Find where the given text appears and provide that cell's center as [X, Y] coordinate. 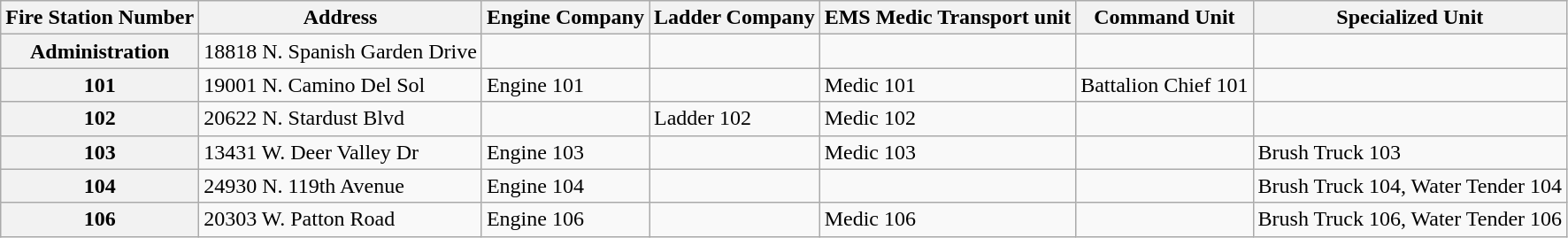
EMS Medic Transport unit [948, 18]
Brush Truck 104, Water Tender 104 [1410, 186]
Medic 106 [948, 219]
103 [100, 152]
Address [341, 18]
Brush Truck 103 [1410, 152]
Engine 101 [565, 85]
Specialized Unit [1410, 18]
104 [100, 186]
Engine 104 [565, 186]
20303 W. Patton Road [341, 219]
Medic 102 [948, 119]
Medic 103 [948, 152]
20622 N. Stardust Blvd [341, 119]
13431 W. Deer Valley Dr [341, 152]
Ladder Company [734, 18]
102 [100, 119]
Battalion Chief 101 [1164, 85]
Engine 103 [565, 152]
Ladder 102 [734, 119]
18818 N. Spanish Garden Drive [341, 51]
Engine 106 [565, 219]
19001 N. Camino Del Sol [341, 85]
Medic 101 [948, 85]
101 [100, 85]
Brush Truck 106, Water Tender 106 [1410, 219]
Administration [100, 51]
Command Unit [1164, 18]
24930 N. 119th Avenue [341, 186]
Fire Station Number [100, 18]
106 [100, 219]
Engine Company [565, 18]
